Capture the cell that displays the provided text and extract its (X, Y) central coordinate. 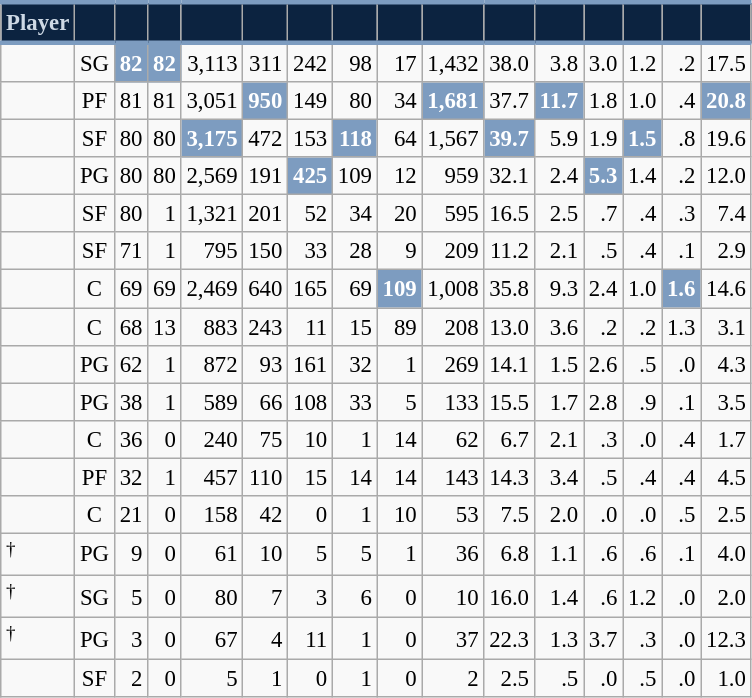
19.6 (726, 139)
883 (212, 327)
950 (266, 101)
12 (400, 176)
52 (310, 214)
872 (212, 364)
472 (266, 139)
242 (310, 62)
3.6 (558, 327)
14.6 (726, 289)
133 (453, 402)
20 (400, 214)
6.8 (509, 554)
1.1 (558, 554)
61 (212, 554)
.7 (604, 214)
589 (212, 402)
1.6 (682, 289)
1,321 (212, 214)
6.7 (509, 439)
5.3 (604, 176)
3,051 (212, 101)
1,008 (453, 289)
161 (310, 364)
35.8 (509, 289)
7.4 (726, 214)
158 (212, 515)
1,567 (453, 139)
38.0 (509, 62)
22.3 (509, 639)
191 (266, 176)
89 (400, 327)
98 (354, 62)
38 (130, 402)
209 (453, 251)
3,175 (212, 139)
71 (130, 251)
3.7 (604, 639)
5.9 (558, 139)
64 (400, 139)
11.7 (558, 101)
39.7 (509, 139)
3.1 (726, 327)
595 (453, 214)
7 (266, 596)
149 (310, 101)
425 (310, 176)
143 (453, 477)
9.3 (558, 289)
21 (130, 515)
75 (266, 439)
20.8 (726, 101)
118 (354, 139)
3,113 (212, 62)
2.6 (604, 364)
2,469 (212, 289)
150 (266, 251)
4.3 (726, 364)
.8 (682, 139)
269 (453, 364)
13.0 (509, 327)
2.9 (726, 251)
53 (453, 515)
28 (354, 251)
16.5 (509, 214)
243 (266, 327)
42 (266, 515)
640 (266, 289)
153 (310, 139)
7.5 (509, 515)
3.4 (558, 477)
4.5 (726, 477)
240 (212, 439)
311 (266, 62)
67 (212, 639)
11.2 (509, 251)
32.1 (509, 176)
795 (212, 251)
2,569 (212, 176)
208 (453, 327)
14.1 (509, 364)
1,681 (453, 101)
16.0 (509, 596)
68 (130, 327)
.9 (642, 402)
959 (453, 176)
17.5 (726, 62)
37 (453, 639)
201 (266, 214)
1,432 (453, 62)
110 (266, 477)
3.0 (604, 62)
2.8 (604, 402)
108 (310, 402)
93 (266, 364)
37.7 (509, 101)
13 (164, 327)
17 (400, 62)
6 (354, 596)
12.3 (726, 639)
66 (266, 402)
3.8 (558, 62)
4 (266, 639)
3.5 (726, 402)
4.0 (726, 554)
15.5 (509, 402)
14.3 (509, 477)
165 (310, 289)
1.8 (604, 101)
1.9 (604, 139)
457 (212, 477)
12.0 (726, 176)
Player (38, 22)
